Determine the (X, Y) coordinate at the center of the cell enclosing the given text.  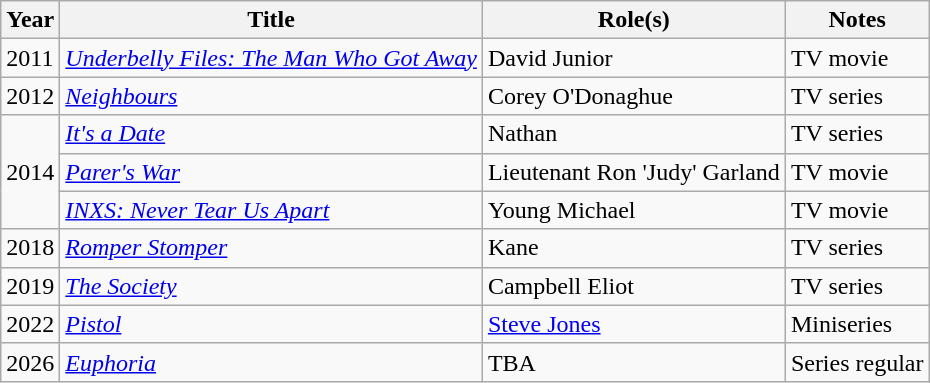
Series regular (857, 362)
2022 (30, 324)
2026 (30, 362)
Year (30, 20)
Pistol (272, 324)
Neighbours (272, 96)
Miniseries (857, 324)
Notes (857, 20)
It's a Date (272, 134)
Romper Stomper (272, 248)
David Junior (634, 58)
Nathan (634, 134)
Title (272, 20)
2018 (30, 248)
Lieutenant Ron 'Judy' Garland (634, 172)
Corey O'Donaghue (634, 96)
Parer's War (272, 172)
2011 (30, 58)
The Society (272, 286)
Steve Jones (634, 324)
2014 (30, 172)
INXS: Never Tear Us Apart (272, 210)
Young Michael (634, 210)
Euphoria (272, 362)
2019 (30, 286)
Campbell Eliot (634, 286)
Role(s) (634, 20)
Kane (634, 248)
TBA (634, 362)
Underbelly Files: The Man Who Got Away (272, 58)
2012 (30, 96)
